For the text-containing cell, return its midpoint in [x, y] coordinate format. 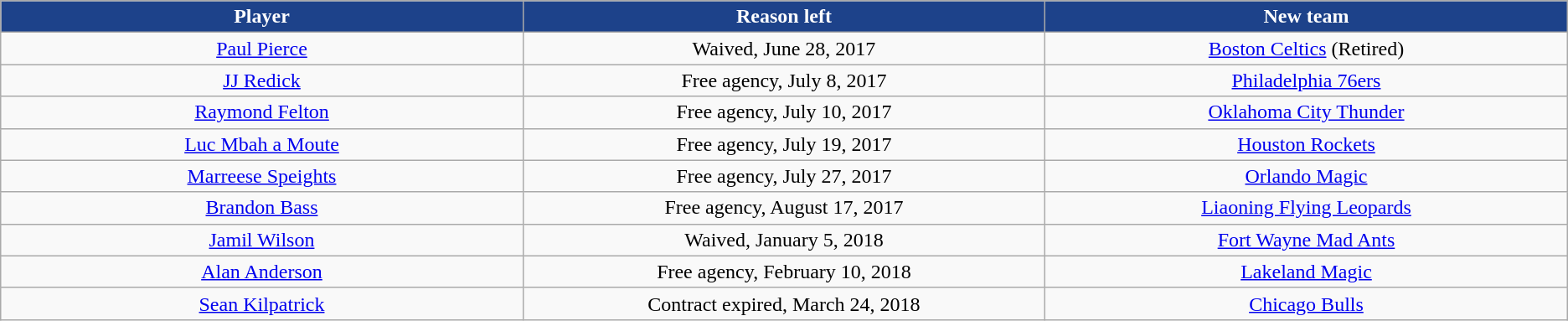
Liaoning Flying Leopards [1307, 208]
Waived, January 5, 2018 [784, 240]
Sean Kilpatrick [261, 303]
Luc Mbah a Moute [261, 144]
Free agency, July 27, 2017 [784, 176]
Houston Rockets [1307, 144]
Free agency, July 8, 2017 [784, 80]
Brandon Bass [261, 208]
New team [1307, 17]
Player [261, 17]
Alan Anderson [261, 272]
Waived, June 28, 2017 [784, 49]
Oklahoma City Thunder [1307, 112]
JJ Redick [261, 80]
Jamil Wilson [261, 240]
Boston Celtics (Retired) [1307, 49]
Free agency, July 10, 2017 [784, 112]
Philadelphia 76ers [1307, 80]
Paul Pierce [261, 49]
Contract expired, March 24, 2018 [784, 303]
Marreese Speights [261, 176]
Fort Wayne Mad Ants [1307, 240]
Free agency, August 17, 2017 [784, 208]
Reason left [784, 17]
Free agency, July 19, 2017 [784, 144]
Lakeland Magic [1307, 272]
Raymond Felton [261, 112]
Chicago Bulls [1307, 303]
Free agency, February 10, 2018 [784, 272]
Orlando Magic [1307, 176]
